For the text-containing cell, return its midpoint in [X, Y] coordinate format. 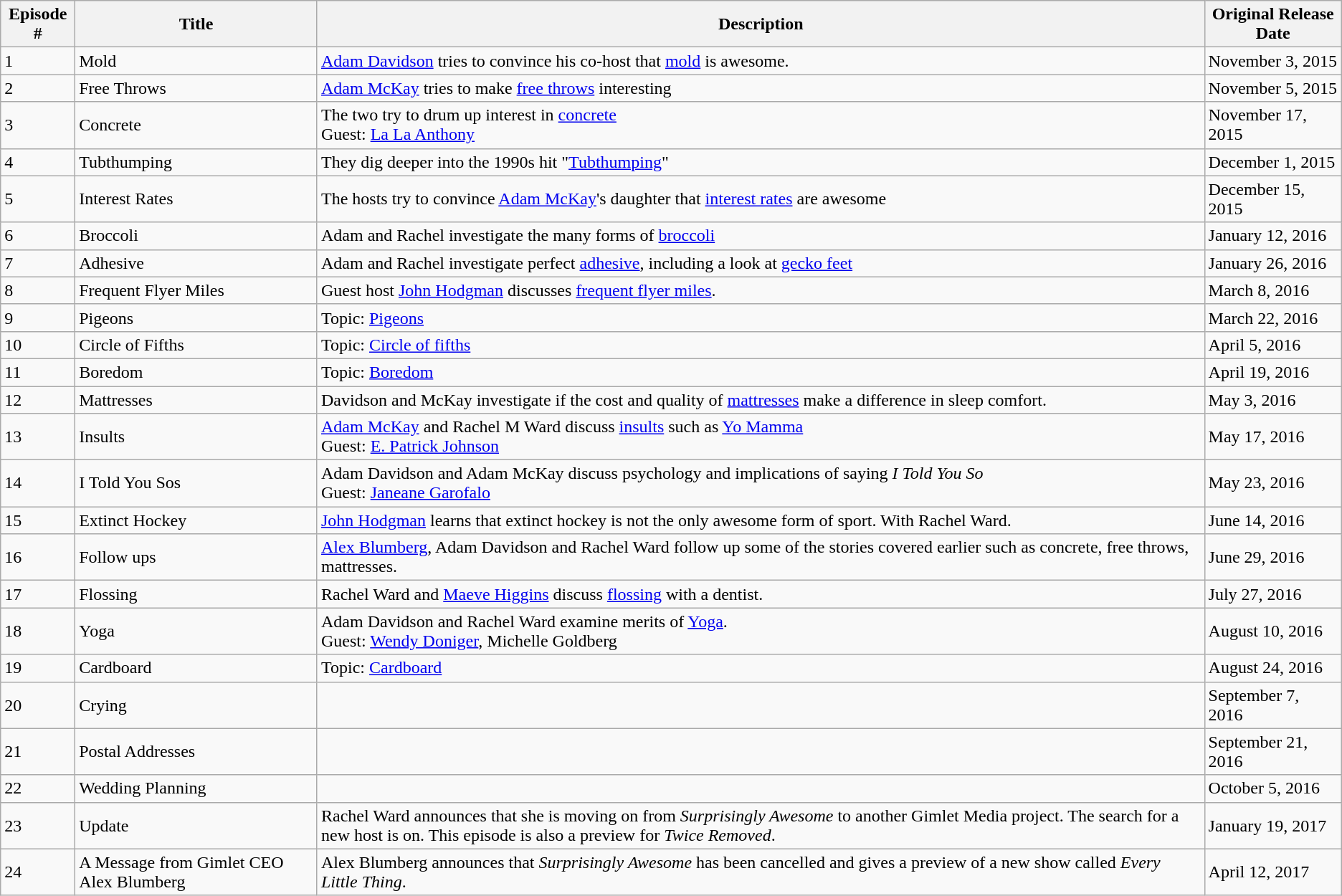
Boredom [196, 372]
18 [38, 631]
Interest Rates [196, 199]
Adam Davidson and Rachel Ward examine merits of Yoga.Guest: Wendy Doniger, Michelle Goldberg [761, 631]
Original Release Date [1273, 24]
Mattresses [196, 399]
Concrete [196, 125]
Alex Blumberg, Adam Davidson and Rachel Ward follow up some of the stories covered earlier such as concrete, free throws, mattresses. [761, 558]
April 5, 2016 [1273, 345]
A Message from Gimlet CEO Alex Blumberg [196, 872]
Mold [196, 61]
December 1, 2015 [1273, 162]
Flossing [196, 594]
19 [38, 668]
Davidson and McKay investigate if the cost and quality of mattresses make a difference in sleep comfort. [761, 399]
The two try to drum up interest in concreteGuest: La La Anthony [761, 125]
23 [38, 826]
They dig deeper into the 1990s hit "Tubthumping" [761, 162]
20 [38, 705]
Update [196, 826]
December 15, 2015 [1273, 199]
September 21, 2016 [1273, 751]
2 [38, 88]
Frequent Flyer Miles [196, 290]
10 [38, 345]
August 24, 2016 [1273, 668]
September 7, 2016 [1273, 705]
Crying [196, 705]
Rachel Ward and Maeve Higgins discuss flossing with a dentist. [761, 594]
8 [38, 290]
Topic: Boredom [761, 372]
16 [38, 558]
May 23, 2016 [1273, 483]
John Hodgman learns that extinct hockey is not the only awesome form of sport. With Rachel Ward. [761, 520]
14 [38, 483]
April 12, 2017 [1273, 872]
17 [38, 594]
Tubthumping [196, 162]
June 29, 2016 [1273, 558]
August 10, 2016 [1273, 631]
4 [38, 162]
Topic: Circle of fifths [761, 345]
October 5, 2016 [1273, 788]
Adam and Rachel investigate perfect adhesive, including a look at gecko feet [761, 263]
November 17, 2015 [1273, 125]
Yoga [196, 631]
March 22, 2016 [1273, 318]
Topic: Pigeons [761, 318]
21 [38, 751]
15 [38, 520]
January 19, 2017 [1273, 826]
Cardboard [196, 668]
Extinct Hockey [196, 520]
Insults [196, 437]
Adam and Rachel investigate the many forms of broccoli [761, 236]
6 [38, 236]
5 [38, 199]
13 [38, 437]
Guest host John Hodgman discusses frequent flyer miles. [761, 290]
1 [38, 61]
I Told You Sos [196, 483]
Adam McKay tries to make free throws interesting [761, 88]
Broccoli [196, 236]
May 17, 2016 [1273, 437]
July 27, 2016 [1273, 594]
22 [38, 788]
Pigeons [196, 318]
Adam McKay and Rachel M Ward discuss insults such as Yo Mamma Guest: E. Patrick Johnson [761, 437]
Alex Blumberg announces that Surprisingly Awesome has been cancelled and gives a preview of a new show called Every Little Thing. [761, 872]
November 5, 2015 [1273, 88]
Adam Davidson and Adam McKay discuss psychology and implications of saying I Told You So Guest: Janeane Garofalo [761, 483]
Topic: Cardboard [761, 668]
Adam Davidson tries to convince his co-host that mold is awesome. [761, 61]
9 [38, 318]
Circle of Fifths [196, 345]
May 3, 2016 [1273, 399]
June 14, 2016 [1273, 520]
The hosts try to convince Adam McKay's daughter that interest rates are awesome [761, 199]
11 [38, 372]
Description [761, 24]
November 3, 2015 [1273, 61]
7 [38, 263]
January 26, 2016 [1273, 263]
Episode # [38, 24]
3 [38, 125]
January 12, 2016 [1273, 236]
24 [38, 872]
Title [196, 24]
April 19, 2016 [1273, 372]
Adhesive [196, 263]
Follow ups [196, 558]
March 8, 2016 [1273, 290]
Postal Addresses [196, 751]
Free Throws [196, 88]
12 [38, 399]
Wedding Planning [196, 788]
